Output the (x, y) coordinate of the center of the cell containing the given text.  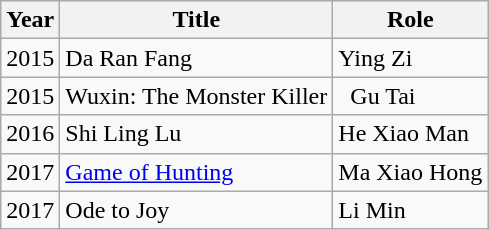
Wuxin: The Monster Killer (196, 96)
He Xiao Man (410, 134)
Ying Zi (410, 58)
Game of Hunting (196, 172)
Ma Xiao Hong (410, 172)
Ode to Joy (196, 210)
2016 (30, 134)
Title (196, 20)
Gu Tai (410, 96)
Shi Ling Lu (196, 134)
Year (30, 20)
Li Min (410, 210)
Role (410, 20)
Da Ran Fang (196, 58)
